Detect which cell encompasses the target text, then output its [X, Y] center coordinate. 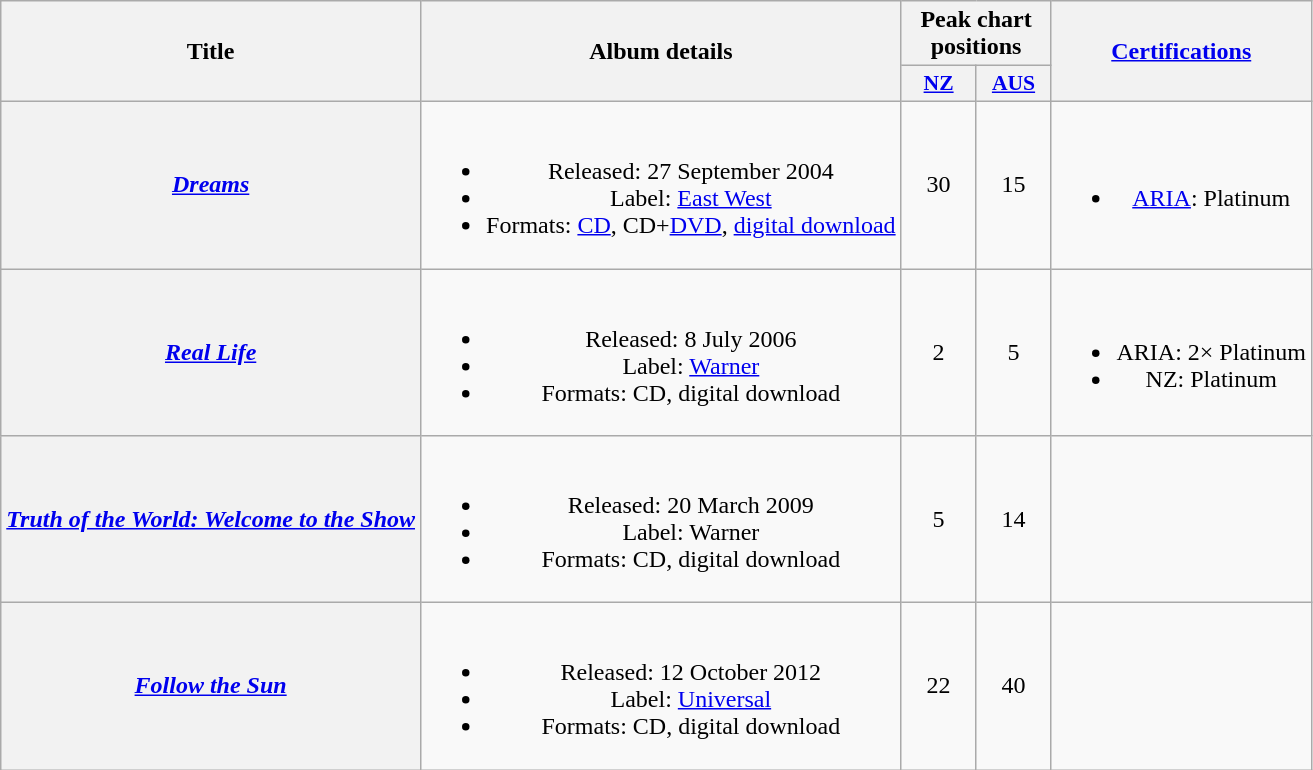
Truth of the World: Welcome to the Show [211, 520]
ARIA: Platinum [1182, 184]
22 [938, 686]
Peak chart positions [976, 34]
2 [938, 352]
Title [211, 52]
30 [938, 184]
Released: 27 September 2004 Label: East WestFormats: CD, CD+DVD, digital download [662, 184]
14 [1014, 520]
40 [1014, 686]
AUS [1014, 84]
NZ [938, 84]
Follow the Sun [211, 686]
15 [1014, 184]
Certifications [1182, 52]
Real Life [211, 352]
Released: 20 March 2009 Label: WarnerFormats: CD, digital download [662, 520]
Dreams [211, 184]
Released: 12 October 2012 Label: UniversalFormats: CD, digital download [662, 686]
Released: 8 July 2006 Label: WarnerFormats: CD, digital download [662, 352]
Album details [662, 52]
ARIA: 2× PlatinumNZ: Platinum [1182, 352]
